Determine the (X, Y) coordinate at the center of the cell enclosing the given text.  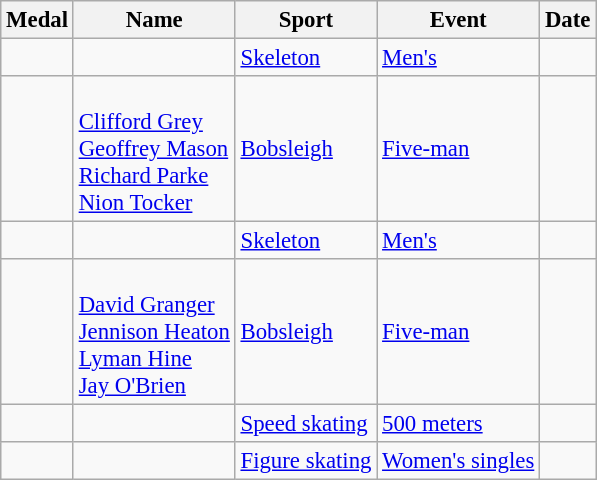
Speed skating (306, 424)
Clifford GreyGeoffrey MasonRichard ParkeNion Tocker (154, 149)
500 meters (458, 424)
Figure skating (306, 461)
Sport (306, 20)
Event (458, 20)
Medal (38, 20)
Date (568, 20)
Women's singles (458, 461)
Name (154, 20)
David GrangerJennison HeatonLyman HineJay O'Brien (154, 332)
